Capture the cell that displays the provided text and extract its [X, Y] central coordinate. 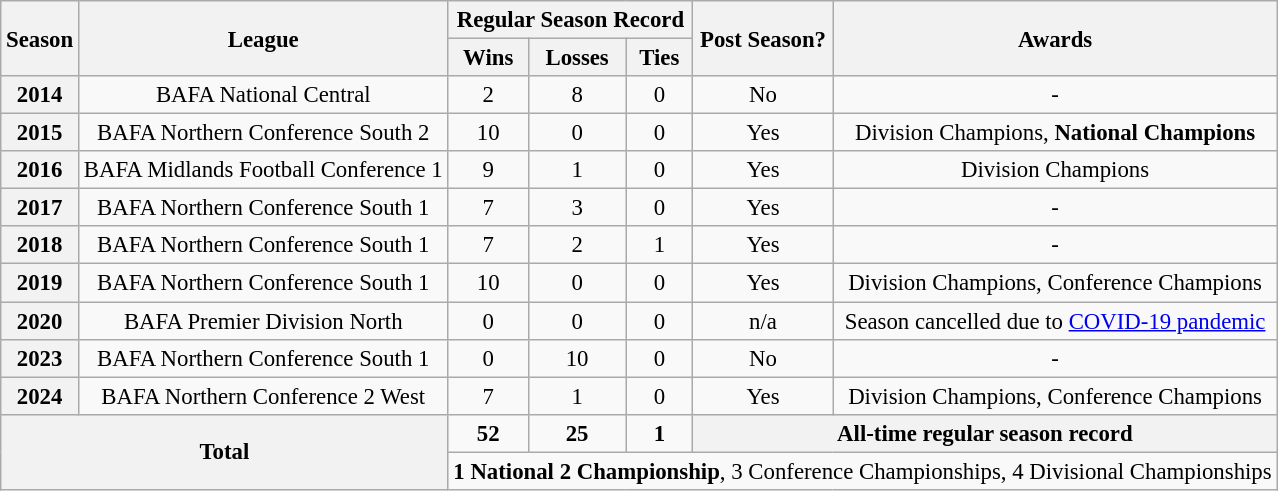
BAFA National Central [263, 95]
8 [577, 95]
Division Champions [1055, 170]
2023 [40, 358]
BAFA Midlands Football Conference 1 [263, 170]
3 [577, 208]
All-time regular season record [985, 433]
Total [224, 452]
n/a [763, 321]
BAFA Northern Conference 2 West [263, 396]
League [263, 38]
Season cancelled due to COVID-19 pandemic [1055, 321]
2019 [40, 283]
Regular Season Record [570, 20]
52 [488, 433]
Division Champions, National Champions [1055, 133]
2024 [40, 396]
BAFA Northern Conference South 2 [263, 133]
2020 [40, 321]
2014 [40, 95]
Season [40, 38]
1 National 2 Championship, 3 Conference Championships, 4 Divisional Championships [862, 471]
2016 [40, 170]
2017 [40, 208]
Wins [488, 58]
2018 [40, 245]
9 [488, 170]
Awards [1055, 38]
25 [577, 433]
Ties [660, 58]
BAFA Premier Division North [263, 321]
Post Season? [763, 38]
2015 [40, 133]
Losses [577, 58]
